Locate the cell with the specified text and output its [x, y] center coordinate. 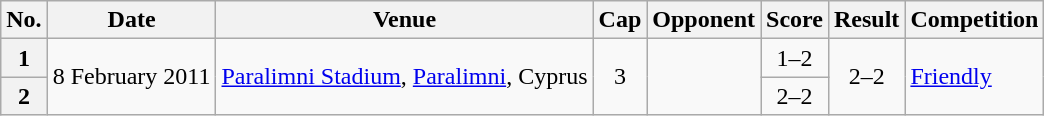
1 [24, 58]
Cap [620, 20]
Paralimni Stadium, Paralimni, Cyprus [404, 77]
Friendly [974, 77]
Result [866, 20]
Venue [404, 20]
2 [24, 96]
No. [24, 20]
Opponent [704, 20]
Date [132, 20]
Competition [974, 20]
8 February 2011 [132, 77]
1–2 [795, 58]
3 [620, 77]
Score [795, 20]
